Return the (x, y) coordinate for the center point of the cell that contains the specified text.  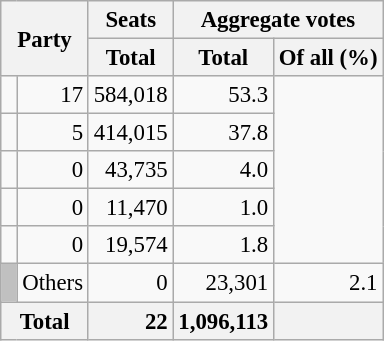
Aggregate votes (278, 20)
584,018 (130, 95)
414,015 (130, 133)
Party (45, 38)
19,574 (130, 245)
Of all (%) (328, 58)
4.0 (223, 170)
1.8 (223, 245)
Others (52, 283)
17 (52, 95)
37.8 (223, 133)
23,301 (223, 283)
11,470 (130, 208)
2.1 (328, 283)
43,735 (130, 170)
1.0 (223, 208)
5 (52, 133)
1,096,113 (223, 321)
22 (130, 321)
53.3 (223, 95)
Seats (130, 20)
